Return [x, y] of the center of cell containing provided text 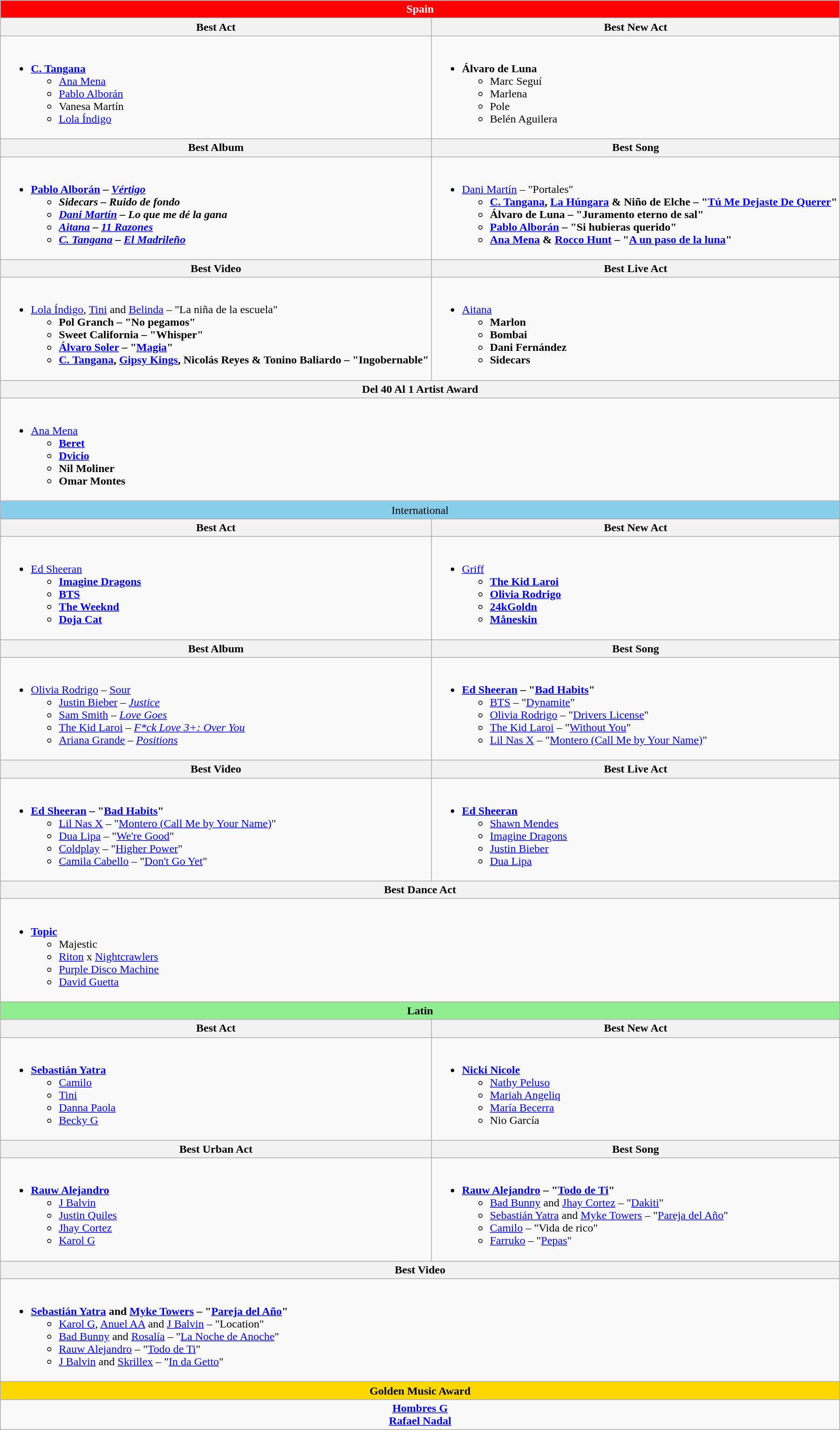
Álvaro de LunaMarc SeguíMarlenaPoleBelén Aguilera [635, 88]
Ed SheeranShawn MendesImagine DragonsJustin BieberDua Lipa [635, 829]
Hombres GRafael Nadal [420, 1415]
C. TanganaAna MenaPablo AlboránVanesa MartínLola Índigo [216, 88]
Golden Music Award [420, 1390]
Ed Sheeran – "Bad Habits"Lil Nas X – "Montero (Call Me by Your Name)"Dua Lipa – "We're Good"Coldplay – "Higher Power"Camila Cabello – "Don't Go Yet" [216, 829]
International [420, 510]
Sebastián YatraCamiloTiniDanna PaolaBecky G [216, 1088]
Olivia Rodrigo – SourJustin Bieber – JusticeSam Smith – Love GoesThe Kid Laroi – F*ck Love 3+: Over YouAriana Grande – Positions [216, 709]
GriffThe Kid LaroiOlivia Rodrigo24kGoldnMåneskin [635, 588]
Ed SheeranImagine DragonsBTSThe WeekndDoja Cat [216, 588]
Pablo Alborán – VértigoSidecars – Ruido de fondoDani Martín – Lo que me dé la ganaAitana – 11 RazonesC. Tangana – El Madrileño [216, 208]
Ed Sheeran – "Bad Habits"BTS – "Dynamite"Olivia Rodrigo – "Drivers License"The Kid Laroi – "Without You"Lil Nas X – "Montero (Call Me by Your Name)" [635, 709]
Rauw AlejandroJ BalvinJustin QuilesJhay CortezKarol G [216, 1210]
Best Urban Act [216, 1149]
Best Dance Act [420, 890]
Nicki NicoleNathy PelusoMariah AngeliqMaría BecerraNio García [635, 1088]
AitanaMarlonBombaiDani FernándezSidecars [635, 329]
Del 40 Al 1 Artist Award [420, 389]
Latin [420, 1011]
Spain [420, 9]
Ana MenaBeretDvicioNil MolinerOmar Montes [420, 449]
TopicMajesticRiton x NightcrawlersPurple Disco MachineDavid Guetta [420, 951]
